Determine the (x, y) coordinate at the center of the cell enclosing the given text.  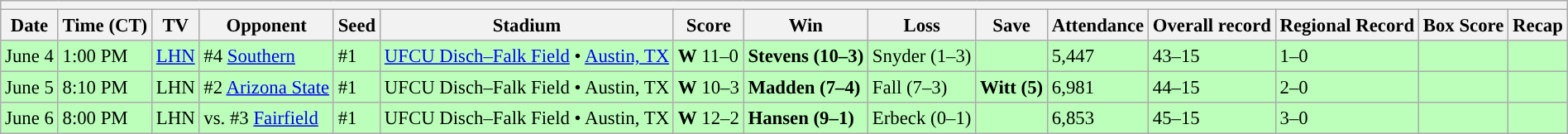
6,853 (1097, 118)
Recap (1538, 25)
Fall (7–3) (922, 88)
Time (CT) (104, 25)
8:00 PM (104, 118)
Erbeck (0–1) (922, 118)
W 10–3 (708, 88)
#2 Arizona State (266, 88)
6,981 (1097, 88)
Witt (5) (1012, 88)
Seed (356, 25)
W 12–2 (708, 118)
2–0 (1346, 88)
Save (1012, 25)
Regional Record (1346, 25)
5,447 (1097, 56)
June 6 (30, 118)
Stevens (10–3) (806, 56)
Opponent (266, 25)
1–0 (1346, 56)
Loss (922, 25)
8:10 PM (104, 88)
Date (30, 25)
Snyder (1–3) (922, 56)
#4 Southern (266, 56)
June 4 (30, 56)
TV (175, 25)
Attendance (1097, 25)
Stadium (528, 25)
Overall record (1212, 25)
Score (708, 25)
45–15 (1212, 118)
vs. #3 Fairfield (266, 118)
Win (806, 25)
44–15 (1212, 88)
W 11–0 (708, 56)
43–15 (1212, 56)
Hansen (9–1) (806, 118)
Box Score (1463, 25)
3–0 (1346, 118)
1:00 PM (104, 56)
Madden (7–4) (806, 88)
June 5 (30, 88)
